Return the (x, y) coordinate for the center point of the cell that contains the specified text.  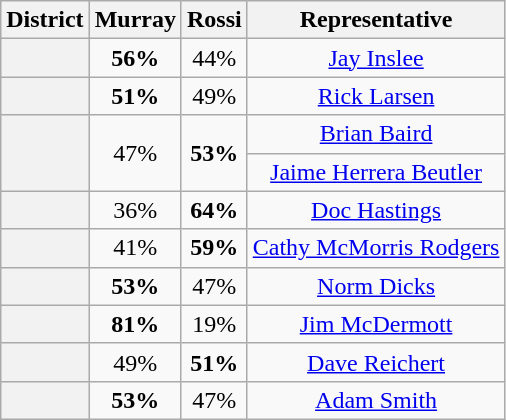
Adam Smith (376, 400)
81% (135, 324)
41% (135, 248)
Jay Inslee (376, 58)
19% (214, 324)
Norm Dicks (376, 286)
Cathy McMorris Rodgers (376, 248)
Jim McDermott (376, 324)
59% (214, 248)
64% (214, 210)
Brian Baird (376, 134)
44% (214, 58)
District (45, 20)
36% (135, 210)
Rick Larsen (376, 96)
Rossi (214, 20)
Doc Hastings (376, 210)
Representative (376, 20)
Jaime Herrera Beutler (376, 172)
Dave Reichert (376, 362)
Murray (135, 20)
56% (135, 58)
